Capture the cell that displays the provided text and extract its (x, y) central coordinate. 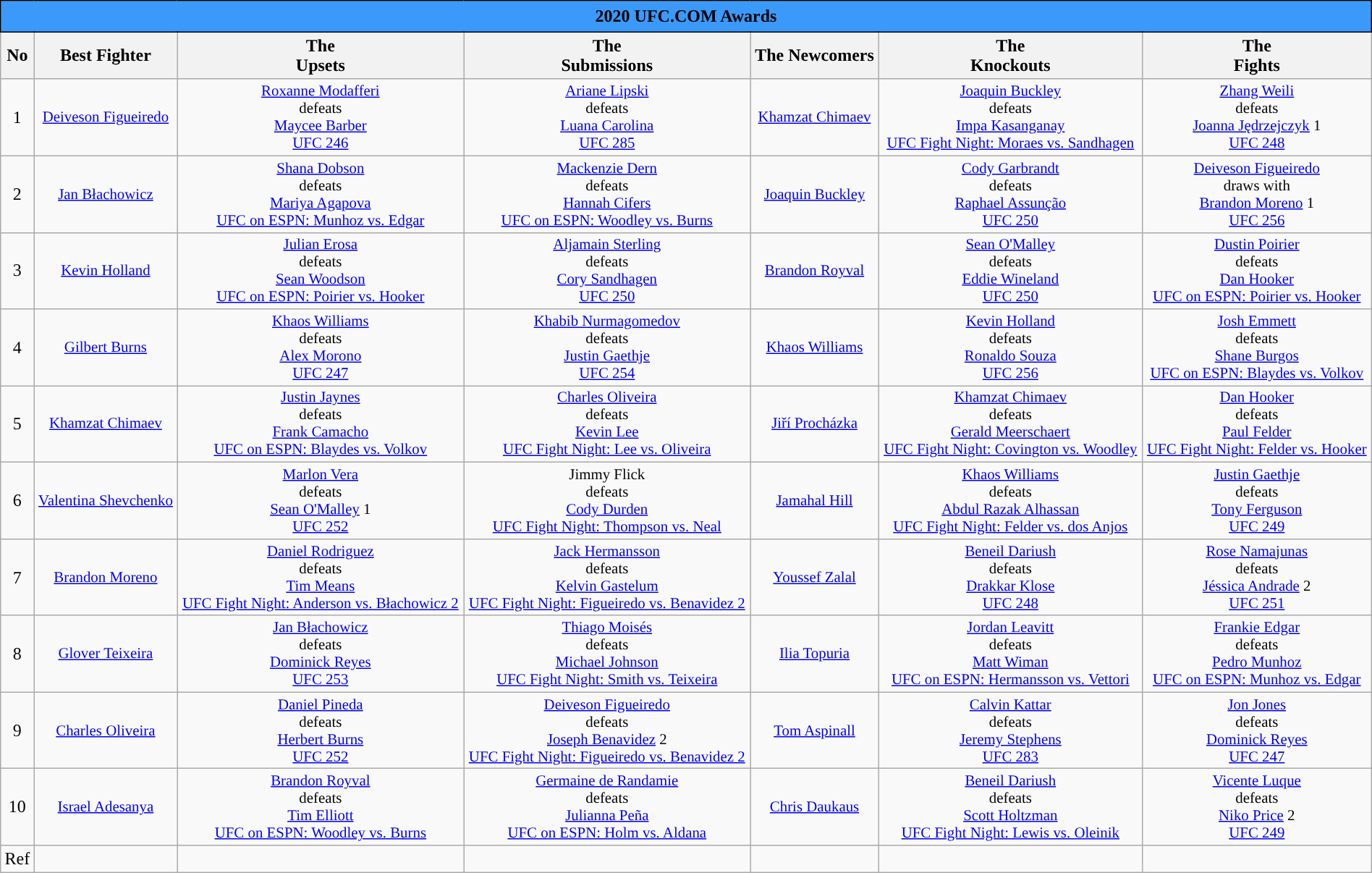
Daniel Pineda defeats Herbert Burns UFC 252 (321, 730)
6 (17, 501)
TheUpsets (321, 55)
Beneil Dariush defeats Drakkar Klose UFC 248 (1010, 577)
3 (17, 271)
Jon Jones defeats Dominick Reyes UFC 247 (1256, 730)
No (17, 55)
Deiveson Figueiredo defeats Joseph Benavidez 2 UFC Fight Night: Figueiredo vs. Benavidez 2 (607, 730)
Calvin Kattar defeats Jeremy Stephens UFC 283 (1010, 730)
Charles Oliveira (106, 730)
Ref (17, 859)
4 (17, 347)
Brandon Moreno (106, 577)
7 (17, 577)
Best Fighter (106, 55)
2020 UFC.COM Awards (686, 17)
Youssef Zalal (815, 577)
Jack Hermansson defeats Kelvin Gastelum UFC Fight Night: Figueiredo vs. Benavidez 2 (607, 577)
Ariane Lipski defeats Luana Carolina UFC 285 (607, 117)
The Newcomers (815, 55)
Julian Erosa defeats Sean Woodson UFC on ESPN: Poirier vs. Hooker (321, 271)
Joaquin Buckley (815, 194)
Brandon Royval defeats Tim Elliott UFC on ESPN: Woodley vs. Burns (321, 807)
Germaine de Randamie defeats Julianna Peña UFC on ESPN: Holm vs. Aldana (607, 807)
Beneil Dariush defeats Scott Holtzman UFC Fight Night: Lewis vs. Oleinik (1010, 807)
Jamahal Hill (815, 501)
1 (17, 117)
Chris Daukaus (815, 807)
Tom Aspinall (815, 730)
Frankie Edgar defeats Pedro Munhoz UFC on ESPN: Munhoz vs. Edgar (1256, 654)
TheKnockouts (1010, 55)
Khaos Williams (815, 347)
8 (17, 654)
Jan Błachowicz defeats Dominick Reyes UFC 253 (321, 654)
Deiveson Figueiredo (106, 117)
Ilia Topuria (815, 654)
Marlon Vera defeats Sean O'Malley 1 UFC 252 (321, 501)
Khaos Williams defeats Abdul Razak Alhassan UFC Fight Night: Felder vs. dos Anjos (1010, 501)
Zhang Weili defeats Joanna Jędrzejczyk 1 UFC 248 (1256, 117)
Deiveson Figueiredo draws with Brandon Moreno 1 UFC 256 (1256, 194)
10 (17, 807)
Glover Teixeira (106, 654)
Shana Dobson defeats Mariya Agapova UFC on ESPN: Munhoz vs. Edgar (321, 194)
Roxanne Modafferi defeats Maycee Barber UFC 246 (321, 117)
2 (17, 194)
Joaquin Buckley defeats Impa Kasanganay UFC Fight Night: Moraes vs. Sandhagen (1010, 117)
Israel Adesanya (106, 807)
Josh Emmett defeats Shane Burgos UFC on ESPN: Blaydes vs. Volkov (1256, 347)
Vicente Luque defeats Niko Price 2 UFC 249 (1256, 807)
Kevin Holland (106, 271)
5 (17, 424)
Cody Garbrandt defeats Raphael Assunção UFC 250 (1010, 194)
Jimmy Flick defeats Cody Durden UFC Fight Night: Thompson vs. Neal (607, 501)
Khaos Williams defeats Alex Morono UFC 247 (321, 347)
Justin Jaynes defeats Frank Camacho UFC on ESPN: Blaydes vs. Volkov (321, 424)
Kevin Holland defeats Ronaldo Souza UFC 256 (1010, 347)
TheFights (1256, 55)
Charles Oliveira defeats Kevin Lee UFC Fight Night: Lee vs. Oliveira (607, 424)
Khamzat Chimaev defeats Gerald Meerschaert UFC Fight Night: Covington vs. Woodley (1010, 424)
Mackenzie Dern defeats Hannah Cifers UFC on ESPN: Woodley vs. Burns (607, 194)
Thiago Moisés defeats Michael Johnson UFC Fight Night: Smith vs. Teixeira (607, 654)
Sean O'Malley defeats Eddie Wineland UFC 250 (1010, 271)
Rose Namajunas defeats Jéssica Andrade 2 UFC 251 (1256, 577)
Dan Hooker defeats Paul Felder UFC Fight Night: Felder vs. Hooker (1256, 424)
Justin Gaethje defeats Tony Ferguson UFC 249 (1256, 501)
Brandon Royval (815, 271)
9 (17, 730)
Gilbert Burns (106, 347)
Valentina Shevchenko (106, 501)
Dustin Poirier defeats Dan Hooker UFC on ESPN: Poirier vs. Hooker (1256, 271)
TheSubmissions (607, 55)
Jordan Leavitt defeats Matt Wiman UFC on ESPN: Hermansson vs. Vettori (1010, 654)
Khabib Nurmagomedov defeats Justin Gaethje UFC 254 (607, 347)
Daniel Rodriguez defeats Tim Means UFC Fight Night: Anderson vs. Błachowicz 2 (321, 577)
Jan Błachowicz (106, 194)
Jiří Procházka (815, 424)
Aljamain Sterling defeats Cory Sandhagen UFC 250 (607, 271)
